Search for the cell housing the specified text and yield its (X, Y) center coordinate. 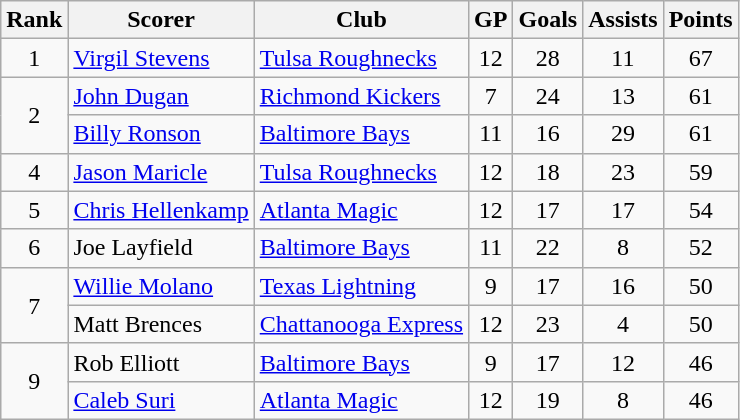
Caleb Suri (161, 400)
Virgil Stevens (161, 58)
Matt Brences (161, 324)
6 (34, 248)
Goals (548, 20)
13 (623, 96)
Assists (623, 20)
Rank (34, 20)
Chattanooga Express (361, 324)
67 (700, 58)
5 (34, 210)
GP (491, 20)
Scorer (161, 20)
Jason Maricle (161, 172)
1 (34, 58)
Chris Hellenkamp (161, 210)
54 (700, 210)
19 (548, 400)
29 (623, 134)
28 (548, 58)
Rob Elliott (161, 362)
John Dugan (161, 96)
Richmond Kickers (361, 96)
Willie Molano (161, 286)
Club (361, 20)
Billy Ronson (161, 134)
24 (548, 96)
59 (700, 172)
2 (34, 115)
Joe Layfield (161, 248)
18 (548, 172)
Points (700, 20)
Texas Lightning (361, 286)
22 (548, 248)
52 (700, 248)
